Determine the [X, Y] coordinate at the center of the cell enclosing the given text.  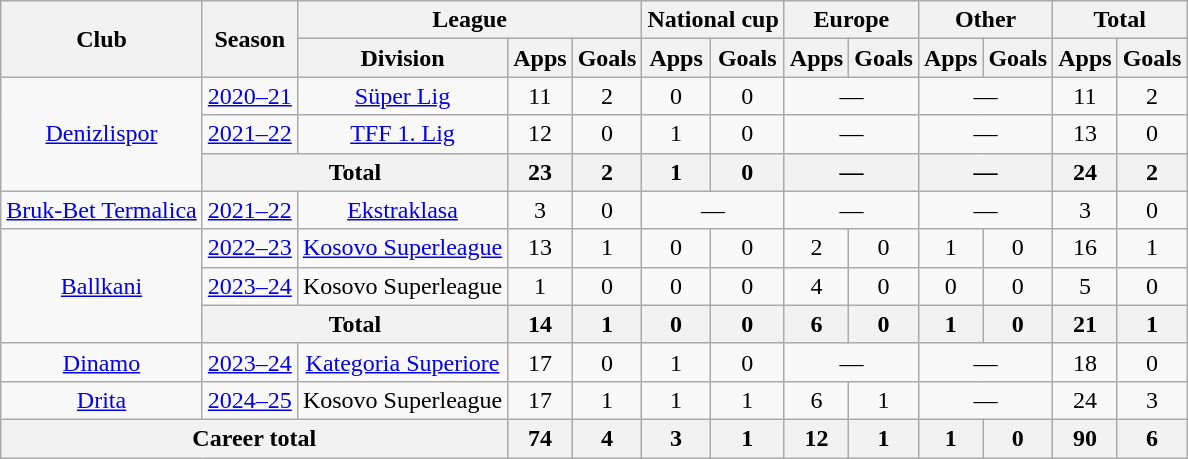
Ballkani [102, 286]
5 [1085, 286]
Division [402, 58]
Bruk-Bet Termalica [102, 210]
Ekstraklasa [402, 210]
TFF 1. Lig [402, 134]
League [470, 20]
Club [102, 39]
Kategoria Superiore [402, 362]
23 [540, 172]
Süper Lig [402, 96]
Denizlispor [102, 134]
2024–25 [250, 400]
National cup [713, 20]
18 [1085, 362]
Other [985, 20]
Season [250, 39]
16 [1085, 248]
Dinamo [102, 362]
90 [1085, 438]
Career total [254, 438]
21 [1085, 324]
14 [540, 324]
2020–21 [250, 96]
Drita [102, 400]
74 [540, 438]
Europe [851, 20]
2022–23 [250, 248]
